Detect which cell encompasses the target text, then output its (X, Y) center coordinate. 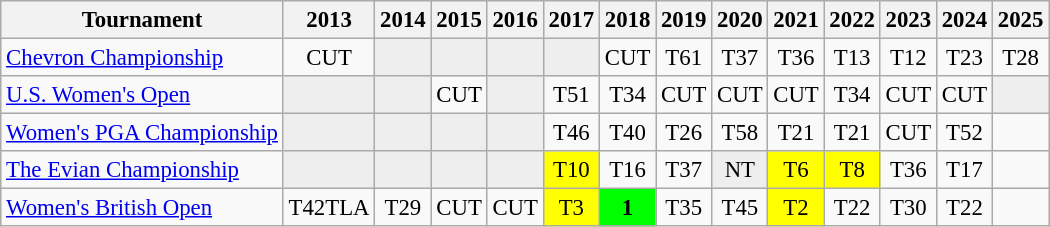
T45 (740, 208)
Women's PGA Championship (142, 133)
U.S. Women's Open (142, 95)
2023 (908, 20)
T3 (571, 208)
T40 (627, 133)
2017 (571, 20)
T16 (627, 170)
T61 (684, 58)
T35 (684, 208)
2025 (1021, 20)
T51 (571, 95)
T58 (740, 133)
T46 (571, 133)
The Evian Championship (142, 170)
T28 (1021, 58)
T10 (571, 170)
2024 (964, 20)
2014 (403, 20)
2018 (627, 20)
T26 (684, 133)
T8 (852, 170)
2021 (796, 20)
T13 (852, 58)
T17 (964, 170)
Women's British Open (142, 208)
2019 (684, 20)
NT (740, 170)
T29 (403, 208)
2013 (329, 20)
2022 (852, 20)
2020 (740, 20)
T30 (908, 208)
1 (627, 208)
T23 (964, 58)
Tournament (142, 20)
T42TLA (329, 208)
T6 (796, 170)
T52 (964, 133)
T12 (908, 58)
2015 (459, 20)
2016 (515, 20)
T2 (796, 208)
Chevron Championship (142, 58)
